For the text-containing cell, return its midpoint in (X, Y) coordinate format. 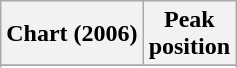
Chart (2006) (72, 34)
Peakposition (189, 34)
